From the cell containing the given text, extract its center point as [X, Y] coordinate. 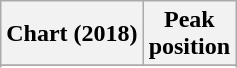
Peakposition [189, 34]
Chart (2018) [72, 34]
